Locate the cell with the specified text and output its [x, y] center coordinate. 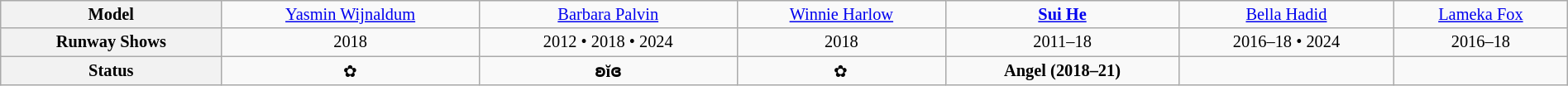
Angel (2018–21) [1063, 71]
Bella Hadid [1286, 14]
Barbara Palvin [608, 14]
ʚĭɞ [608, 71]
Sui He [1063, 14]
2016–18 • 2024 [1286, 42]
Runway Shows [111, 42]
2012 • 2018 • 2024 [608, 42]
2016–18 [1481, 42]
Winnie Harlow [842, 14]
Yasmin Wijnaldum [351, 14]
Status [111, 71]
2011–18 [1063, 42]
Model [111, 14]
Lameka Fox [1481, 14]
